Search for the cell housing the specified text and yield its (X, Y) center coordinate. 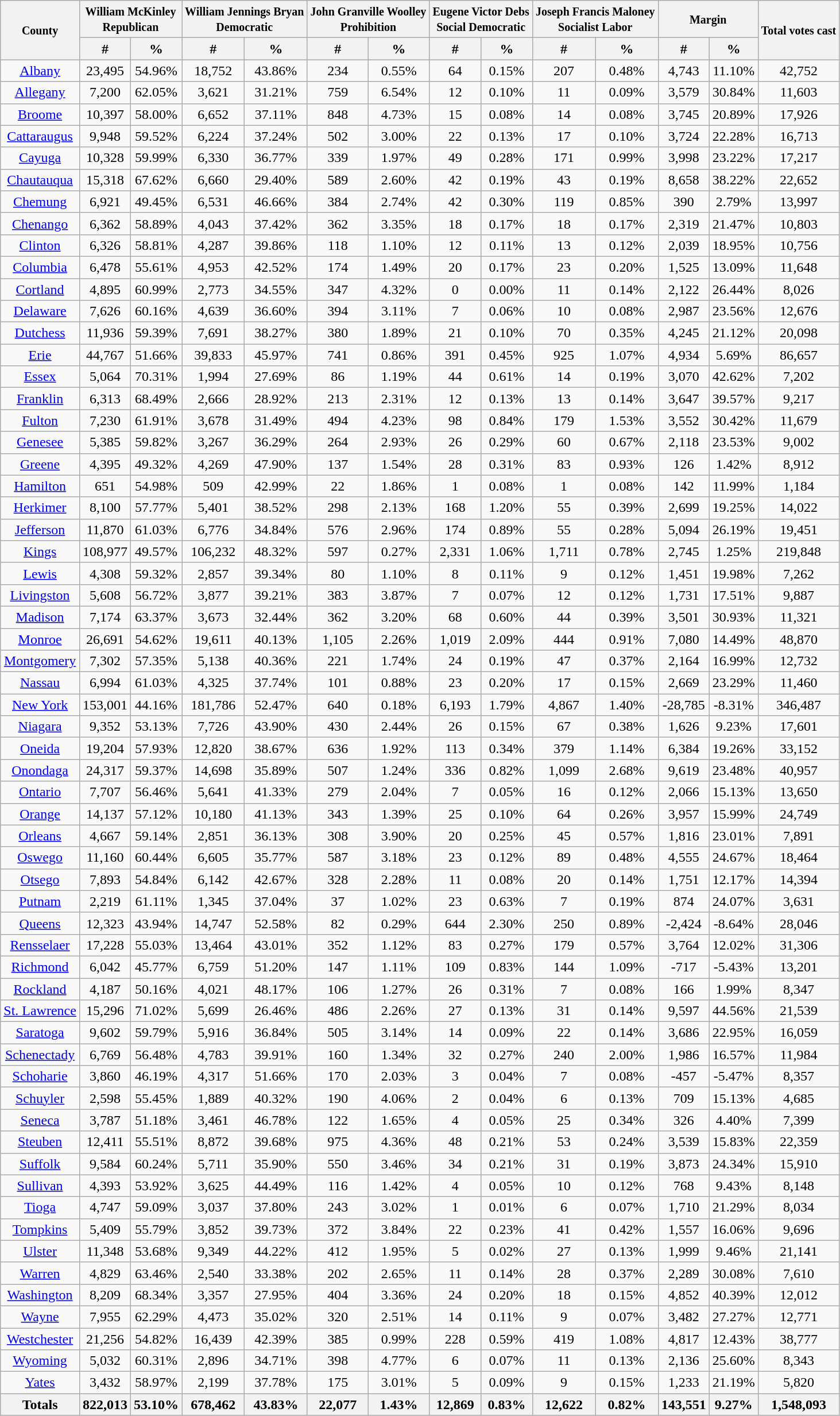
6,660 (214, 180)
43.01% (276, 945)
43.83% (276, 1405)
12,411 (104, 1142)
3,482 (683, 1317)
Cattaraugus (40, 136)
2,039 (683, 245)
678,462 (214, 1405)
39.21% (276, 595)
6,313 (104, 399)
8,872 (214, 1142)
7,626 (104, 311)
10,803 (798, 223)
68.34% (156, 1295)
2,136 (683, 1361)
2.09% (507, 639)
37.74% (276, 683)
6,142 (214, 879)
54.98% (156, 486)
22.28% (734, 136)
67 (564, 727)
122 (338, 1120)
4,639 (214, 311)
3.87% (398, 595)
5,094 (683, 530)
11.99% (734, 486)
3,678 (214, 420)
24,317 (104, 770)
19.98% (734, 573)
8,100 (104, 508)
2,896 (214, 1361)
5,820 (798, 1383)
29.40% (276, 180)
1.99% (734, 989)
30.08% (734, 1273)
14,394 (798, 879)
0.00% (507, 289)
1.39% (398, 814)
57.77% (156, 508)
0.24% (627, 1142)
5,385 (104, 442)
Livingston (40, 595)
1,345 (214, 901)
40.32% (276, 1098)
39.86% (276, 245)
40.39% (734, 1295)
21.47% (734, 223)
William McKinleyRepublican (130, 20)
1,751 (683, 879)
6,921 (104, 202)
7,174 (104, 617)
10,328 (104, 158)
1.74% (398, 661)
45.77% (156, 967)
0.61% (507, 377)
336 (455, 770)
0.91% (627, 639)
3,724 (683, 136)
5,064 (104, 377)
12,771 (798, 1317)
38,777 (798, 1339)
43.94% (156, 923)
-8.31% (734, 705)
6,605 (214, 858)
419 (564, 1339)
53.13% (156, 727)
18,464 (798, 858)
326 (683, 1120)
2,987 (683, 311)
27.69% (276, 377)
328 (338, 879)
3,621 (214, 92)
Dutchess (40, 333)
6,531 (214, 202)
Joseph Francis MaloneySocialist Labor (595, 20)
41.33% (276, 792)
9,887 (798, 595)
3,579 (683, 92)
1.86% (398, 486)
14,022 (798, 508)
9.27% (734, 1405)
47.90% (276, 464)
Washington (40, 1295)
21 (455, 333)
3.36% (398, 1295)
26.19% (734, 530)
-2,424 (683, 923)
4,473 (214, 1317)
0.18% (398, 705)
143,551 (683, 1405)
42,752 (798, 71)
36.29% (276, 442)
4,245 (683, 333)
101 (338, 683)
4,953 (214, 267)
14,747 (214, 923)
Cayuga (40, 158)
7,080 (683, 639)
3,787 (104, 1120)
15,296 (104, 1011)
Saratoga (40, 1033)
5,401 (214, 508)
26.46% (276, 1011)
37.42% (276, 223)
9,002 (798, 442)
1.53% (627, 420)
Schuyler (40, 1098)
60.24% (156, 1164)
2.93% (398, 442)
5,711 (214, 1164)
4,317 (214, 1077)
40.13% (276, 639)
42.99% (276, 486)
1.27% (398, 989)
35.89% (276, 770)
15 (455, 114)
Oswego (40, 858)
7,262 (798, 573)
34.84% (276, 530)
33,152 (798, 748)
Greene (40, 464)
13.09% (734, 267)
384 (338, 202)
8,034 (798, 1207)
37.11% (276, 114)
16,059 (798, 1033)
3.01% (398, 1383)
160 (338, 1055)
Orleans (40, 836)
8,347 (798, 989)
-5.43% (734, 967)
38.52% (276, 508)
4,269 (214, 464)
Chautauqua (40, 180)
Otsego (40, 879)
2,773 (214, 289)
8,026 (798, 289)
3,357 (214, 1295)
0.93% (627, 464)
Queens (40, 923)
4,395 (104, 464)
768 (683, 1186)
1.24% (398, 770)
62.29% (156, 1317)
59.39% (156, 333)
26,691 (104, 639)
0.55% (398, 71)
4,667 (104, 836)
7,610 (798, 1273)
68 (455, 617)
60.16% (156, 311)
385 (338, 1339)
651 (104, 486)
15,318 (104, 180)
8,209 (104, 1295)
0.45% (507, 355)
Schoharie (40, 1077)
153,001 (104, 705)
9.46% (734, 1251)
80 (338, 573)
6,776 (214, 530)
46.78% (276, 1120)
47 (564, 661)
202 (338, 1273)
4.40% (734, 1120)
-28,785 (683, 705)
9,619 (683, 770)
1.19% (398, 377)
12,012 (798, 1295)
0.88% (398, 683)
640 (338, 705)
1,999 (683, 1251)
1.02% (398, 901)
49.45% (156, 202)
0.63% (507, 901)
24.07% (734, 901)
11,870 (104, 530)
3.00% (398, 136)
52.58% (276, 923)
Onondaga (40, 770)
11,348 (104, 1251)
53 (564, 1142)
37.04% (276, 901)
14,698 (214, 770)
Nassau (40, 683)
213 (338, 399)
9.23% (734, 727)
925 (564, 355)
63.37% (156, 617)
2.31% (398, 399)
383 (338, 595)
874 (683, 901)
60.44% (156, 858)
49 (455, 158)
Niagara (40, 727)
39.57% (734, 399)
2.68% (627, 770)
17,926 (798, 114)
3,745 (683, 114)
3,852 (214, 1229)
243 (338, 1207)
39,833 (214, 355)
Kings (40, 551)
126 (683, 464)
12,622 (564, 1405)
Suffolk (40, 1164)
2,857 (214, 573)
1,626 (683, 727)
46.19% (156, 1077)
John Granville WoolleyProhibition (369, 20)
15,910 (798, 1164)
30.42% (734, 420)
Broome (40, 114)
68.49% (156, 399)
0.02% (507, 1251)
118 (338, 245)
587 (338, 858)
8,658 (683, 180)
9,696 (798, 1229)
42.67% (276, 879)
4,287 (214, 245)
37.78% (276, 1383)
3,673 (214, 617)
36.13% (276, 836)
16,439 (214, 1339)
37.24% (276, 136)
Hamilton (40, 486)
0.78% (627, 551)
119 (564, 202)
Wyoming (40, 1361)
23.56% (734, 311)
42.62% (734, 377)
0.01% (507, 1207)
3.11% (398, 311)
109 (455, 967)
3,873 (683, 1164)
New York (40, 705)
108,977 (104, 551)
1.12% (398, 945)
1,557 (683, 1229)
15.83% (734, 1142)
2.96% (398, 530)
3 (455, 1077)
7,893 (104, 879)
339 (338, 158)
4.73% (398, 114)
22,077 (338, 1405)
372 (338, 1229)
Sullivan (40, 1186)
25.60% (734, 1361)
1.97% (398, 158)
4.77% (398, 1361)
1.14% (627, 748)
3.90% (398, 836)
19.26% (734, 748)
848 (338, 114)
6,994 (104, 683)
1.25% (734, 551)
14,137 (104, 814)
1,889 (214, 1098)
4,685 (798, 1098)
-457 (683, 1077)
6,769 (104, 1055)
5,032 (104, 1361)
4,555 (683, 858)
2.28% (398, 879)
67.62% (156, 180)
6,759 (214, 967)
55.79% (156, 1229)
1.79% (507, 705)
379 (564, 748)
6,224 (214, 136)
8,912 (798, 464)
9,597 (683, 1011)
86 (338, 377)
12,732 (798, 661)
7,200 (104, 92)
31.21% (276, 92)
7,691 (214, 333)
1.34% (398, 1055)
12.17% (734, 879)
3.84% (398, 1229)
2,598 (104, 1098)
17,228 (104, 945)
13,464 (214, 945)
Clinton (40, 245)
12.43% (734, 1339)
36.84% (276, 1033)
2,164 (683, 661)
250 (564, 923)
Seneca (40, 1120)
13,997 (798, 202)
5.69% (734, 355)
Oneida (40, 748)
35.02% (276, 1317)
21,141 (798, 1251)
59.52% (156, 136)
24,749 (798, 814)
11,603 (798, 92)
11,679 (798, 420)
2,199 (214, 1383)
4.23% (398, 420)
86,657 (798, 355)
56.72% (156, 595)
Chemung (40, 202)
58.81% (156, 245)
2,669 (683, 683)
59.82% (156, 442)
550 (338, 1164)
0.59% (507, 1339)
2,851 (214, 836)
Ulster (40, 1251)
58.00% (156, 114)
55.61% (156, 267)
50.16% (156, 989)
2,666 (214, 399)
52.47% (276, 705)
5,641 (214, 792)
19.25% (734, 508)
264 (338, 442)
1,548,093 (798, 1405)
2.13% (398, 508)
8,357 (798, 1077)
6,478 (104, 267)
2.30% (507, 923)
Albany (40, 71)
3,501 (683, 617)
486 (338, 1011)
1.92% (398, 748)
509 (214, 486)
-717 (683, 967)
320 (338, 1317)
31,306 (798, 945)
Montgomery (40, 661)
3,461 (214, 1120)
412 (338, 1251)
9,584 (104, 1164)
7,399 (798, 1120)
Wayne (40, 1317)
9,352 (104, 727)
190 (338, 1098)
57.12% (156, 814)
55.03% (156, 945)
308 (338, 836)
2,699 (683, 508)
502 (338, 136)
Lewis (40, 573)
16.57% (734, 1055)
391 (455, 355)
55.51% (156, 1142)
221 (338, 661)
494 (338, 420)
2,118 (683, 442)
54.82% (156, 1339)
4,743 (683, 71)
759 (338, 92)
3,539 (683, 1142)
59.32% (156, 573)
35.90% (276, 1164)
4,867 (564, 705)
38.27% (276, 333)
39.34% (276, 573)
1,994 (214, 377)
352 (338, 945)
58.97% (156, 1383)
4.06% (398, 1098)
298 (338, 508)
3.14% (398, 1033)
Total votes cast (798, 30)
Westchester (40, 1339)
2 (455, 1098)
589 (338, 180)
106 (338, 989)
142 (683, 486)
1.95% (398, 1251)
2.51% (398, 1317)
23.29% (734, 683)
21.19% (734, 1383)
2.60% (398, 180)
507 (338, 770)
1,986 (683, 1055)
4,852 (683, 1295)
57.35% (156, 661)
54.96% (156, 71)
60.99% (156, 289)
5,699 (214, 1011)
207 (564, 71)
7,891 (798, 836)
12.02% (734, 945)
71.02% (156, 1011)
59.37% (156, 770)
1,233 (683, 1383)
975 (338, 1142)
113 (455, 748)
2.65% (398, 1273)
171 (564, 158)
3,686 (683, 1033)
1.40% (627, 705)
10,180 (214, 814)
1,105 (338, 639)
6,652 (214, 114)
41 (564, 1229)
709 (683, 1098)
394 (338, 311)
175 (338, 1383)
63.46% (156, 1273)
55.45% (156, 1098)
0.30% (507, 202)
1,710 (683, 1207)
741 (338, 355)
17,601 (798, 727)
4,308 (104, 573)
347 (338, 289)
22.95% (734, 1033)
0.86% (398, 355)
4,393 (104, 1186)
10,756 (798, 245)
45.97% (276, 355)
7,302 (104, 661)
19,451 (798, 530)
Franklin (40, 399)
116 (338, 1186)
404 (338, 1295)
William Jennings BryanDemocratic (245, 20)
166 (683, 989)
44.49% (276, 1186)
11,160 (104, 858)
40.36% (276, 661)
23.53% (734, 442)
0.60% (507, 617)
43.90% (276, 727)
5,916 (214, 1033)
0.84% (507, 420)
1,816 (683, 836)
3,070 (683, 377)
4,021 (214, 989)
98 (455, 420)
43.86% (276, 71)
62.05% (156, 92)
11,984 (798, 1055)
36.60% (276, 311)
18,752 (214, 71)
279 (338, 792)
58.89% (156, 223)
9.43% (734, 1186)
12,676 (798, 311)
34 (455, 1164)
37 (338, 901)
4,817 (683, 1339)
3,037 (214, 1207)
26.44% (734, 289)
Monroe (40, 639)
59.14% (156, 836)
19,204 (104, 748)
Steuben (40, 1142)
1,099 (564, 770)
28,046 (798, 923)
30.84% (734, 92)
Cortland (40, 289)
31.49% (276, 420)
39.91% (276, 1055)
Rensselaer (40, 945)
4.32% (398, 289)
38.22% (734, 180)
1.89% (398, 333)
44.16% (156, 705)
144 (564, 967)
5,409 (104, 1229)
219,848 (798, 551)
0.85% (627, 202)
12,323 (104, 923)
3,877 (214, 595)
53.68% (156, 1251)
3.18% (398, 858)
Putnam (40, 901)
9,602 (104, 1033)
Columbia (40, 267)
0.06% (507, 311)
228 (455, 1339)
18.95% (734, 245)
4.36% (398, 1142)
0.25% (507, 836)
38.67% (276, 748)
9,349 (214, 1251)
89 (564, 858)
1.06% (507, 551)
3,957 (683, 814)
51.18% (156, 1120)
59.99% (156, 158)
390 (683, 202)
1.11% (398, 967)
343 (338, 814)
3,998 (683, 158)
13,650 (798, 792)
170 (338, 1077)
7,202 (798, 377)
444 (564, 639)
Tompkins (40, 1229)
8,148 (798, 1186)
24.34% (734, 1164)
505 (338, 1033)
3.20% (398, 617)
21,256 (104, 1339)
10,397 (104, 114)
7,726 (214, 727)
7,707 (104, 792)
11,648 (798, 267)
2,319 (683, 223)
45 (564, 836)
49.32% (156, 464)
28.92% (276, 399)
4,187 (104, 989)
0.42% (627, 1229)
1.65% (398, 1120)
6,384 (683, 748)
Erie (40, 355)
60.31% (156, 1361)
2,066 (683, 792)
6,193 (455, 705)
Chenango (40, 223)
2,122 (683, 289)
27.27% (734, 1317)
20.89% (734, 114)
Rockland (40, 989)
12,869 (455, 1405)
48 (455, 1142)
3.35% (398, 223)
8,343 (798, 1361)
39.68% (276, 1142)
41.13% (276, 814)
1.49% (398, 267)
42.39% (276, 1339)
Herkimer (40, 508)
Delaware (40, 311)
Eugene Victor DebsSocial Democratic (481, 20)
34.55% (276, 289)
2.44% (398, 727)
Yates (40, 1383)
1,184 (798, 486)
3.02% (398, 1207)
1,019 (455, 639)
44.56% (734, 1011)
636 (338, 748)
23,495 (104, 71)
1.08% (627, 1339)
137 (338, 464)
2.79% (734, 202)
54.62% (156, 639)
23.01% (734, 836)
11,321 (798, 617)
430 (338, 727)
70.31% (156, 377)
32.44% (276, 617)
43 (564, 180)
-8.64% (734, 923)
4,934 (683, 355)
Essex (40, 377)
60 (564, 442)
380 (338, 333)
St. Lawrence (40, 1011)
5,608 (104, 595)
11,460 (798, 683)
20,098 (798, 333)
32 (455, 1055)
1.20% (507, 508)
1.09% (627, 967)
1.07% (627, 355)
5,138 (214, 661)
2.04% (398, 792)
17,217 (798, 158)
2,331 (455, 551)
30.93% (734, 617)
3,631 (798, 901)
48.32% (276, 551)
39.73% (276, 1229)
Fulton (40, 420)
6,042 (104, 967)
County (40, 30)
Schenectady (40, 1055)
16,713 (798, 136)
2,289 (683, 1273)
82 (338, 923)
44.22% (276, 1251)
Warren (40, 1273)
Allegany (40, 92)
16.06% (734, 1229)
22,652 (798, 180)
19,611 (214, 639)
3,267 (214, 442)
2,745 (683, 551)
21.29% (734, 1207)
Genesee (40, 442)
597 (338, 551)
40,957 (798, 770)
56.46% (156, 792)
3,552 (683, 420)
0.26% (627, 814)
1,451 (683, 573)
Ontario (40, 792)
1,711 (564, 551)
53.10% (156, 1405)
12,820 (214, 748)
48.17% (276, 989)
8 (455, 573)
44,767 (104, 355)
6.54% (398, 92)
7,230 (104, 420)
3,625 (214, 1186)
0 (455, 289)
0.23% (507, 1229)
27.95% (276, 1295)
17.51% (734, 595)
23.22% (734, 158)
2,219 (104, 901)
Madison (40, 617)
16.99% (734, 661)
147 (338, 967)
24.67% (734, 858)
4,783 (214, 1055)
-5.47% (734, 1077)
57.93% (156, 748)
21,539 (798, 1011)
398 (338, 1361)
16 (564, 792)
3,432 (104, 1383)
14.49% (734, 639)
644 (455, 923)
59.79% (156, 1033)
Totals (40, 1405)
13,201 (798, 967)
4,325 (214, 683)
0.35% (627, 333)
35.77% (276, 858)
240 (564, 1055)
23.48% (734, 770)
2.00% (627, 1055)
Jefferson (40, 530)
21.12% (734, 333)
61.91% (156, 420)
822,013 (104, 1405)
53.92% (156, 1186)
61.11% (156, 901)
0.67% (627, 442)
2,540 (214, 1273)
6,326 (104, 245)
168 (455, 508)
49.57% (156, 551)
3,764 (683, 945)
56.48% (156, 1055)
Margin (708, 20)
54.84% (156, 879)
1,731 (683, 595)
1.54% (398, 464)
59.09% (156, 1207)
346,487 (798, 705)
181,786 (214, 705)
4,043 (214, 223)
0.38% (627, 727)
11,936 (104, 333)
33.38% (276, 1273)
34.71% (276, 1361)
15.99% (734, 814)
Orange (40, 814)
7,955 (104, 1317)
234 (338, 71)
Tioga (40, 1207)
3.46% (398, 1164)
6,362 (104, 223)
9,948 (104, 136)
9,217 (798, 399)
2.03% (398, 1077)
106,232 (214, 551)
576 (338, 530)
11.10% (734, 71)
51.20% (276, 967)
4,747 (104, 1207)
2.74% (398, 202)
22,359 (798, 1142)
6,330 (214, 158)
36.77% (276, 158)
1.43% (398, 1405)
70 (564, 333)
48,870 (798, 639)
3,647 (683, 399)
4,829 (104, 1273)
3,860 (104, 1077)
42.52% (276, 267)
4,895 (104, 289)
37.80% (276, 1207)
46.66% (276, 202)
Richmond (40, 967)
1,525 (683, 267)
